Find where the given text appears and provide that cell's center as [x, y] coordinate. 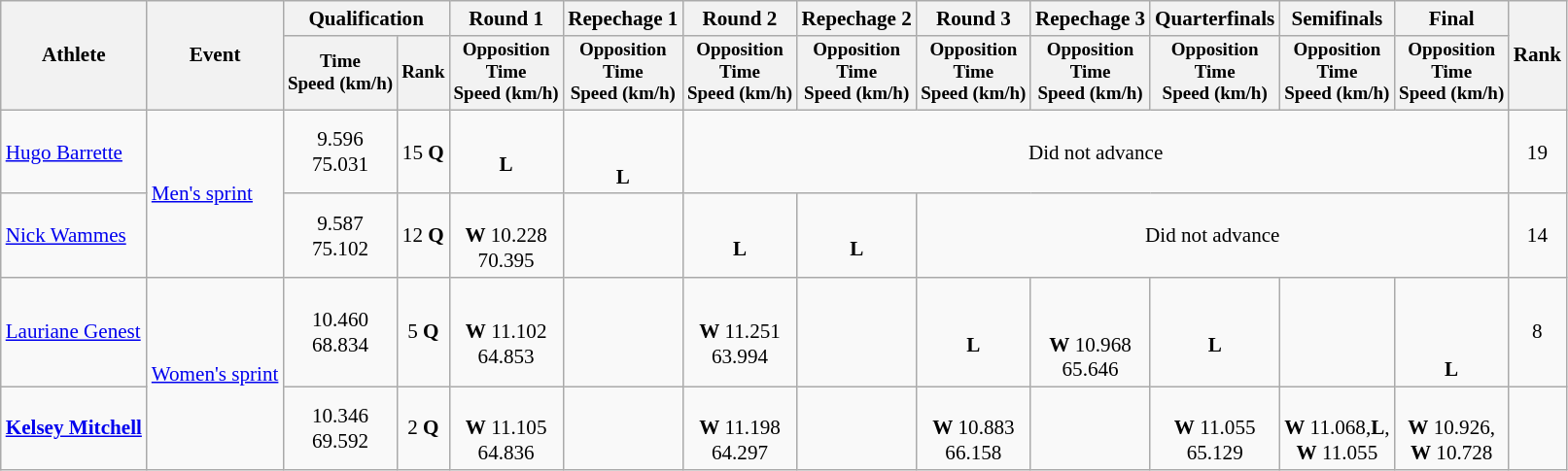
8 [1538, 332]
Repechage 1 [622, 17]
Men's sprint [216, 194]
12 Q [424, 235]
W 10.926,W 10.728 [1452, 428]
10.46068.834 [340, 332]
9.59675.031 [340, 151]
W 11.19864.297 [739, 428]
Quarterfinals [1215, 17]
Round 2 [739, 17]
Semifinals [1337, 17]
5 Q [424, 332]
Nick Wammes [74, 235]
W 10.228 70.395 [505, 235]
W 10.883 66.158 [974, 428]
W 11.10564.836 [505, 428]
Repechage 3 [1091, 17]
15 Q [424, 151]
W 11.25163.994 [739, 332]
W 11.055 65.129 [1215, 428]
TimeSpeed (km/h) [340, 72]
Round 3 [974, 17]
W 11.068,L, W 11.055 [1337, 428]
19 [1538, 151]
2 Q [424, 428]
14 [1538, 235]
Event [216, 55]
Qualification [366, 17]
Hugo Barrette [74, 151]
W 11.10264.853 [505, 332]
Round 1 [505, 17]
Repechage 2 [857, 17]
Women's sprint [216, 374]
W 10.968 65.646 [1091, 332]
Final [1452, 17]
Kelsey Mitchell [74, 428]
Athlete [74, 55]
Lauriane Genest [74, 332]
10.34669.592 [340, 428]
9.58775.102 [340, 235]
